Locate the cell with the specified text and output its (x, y) center coordinate. 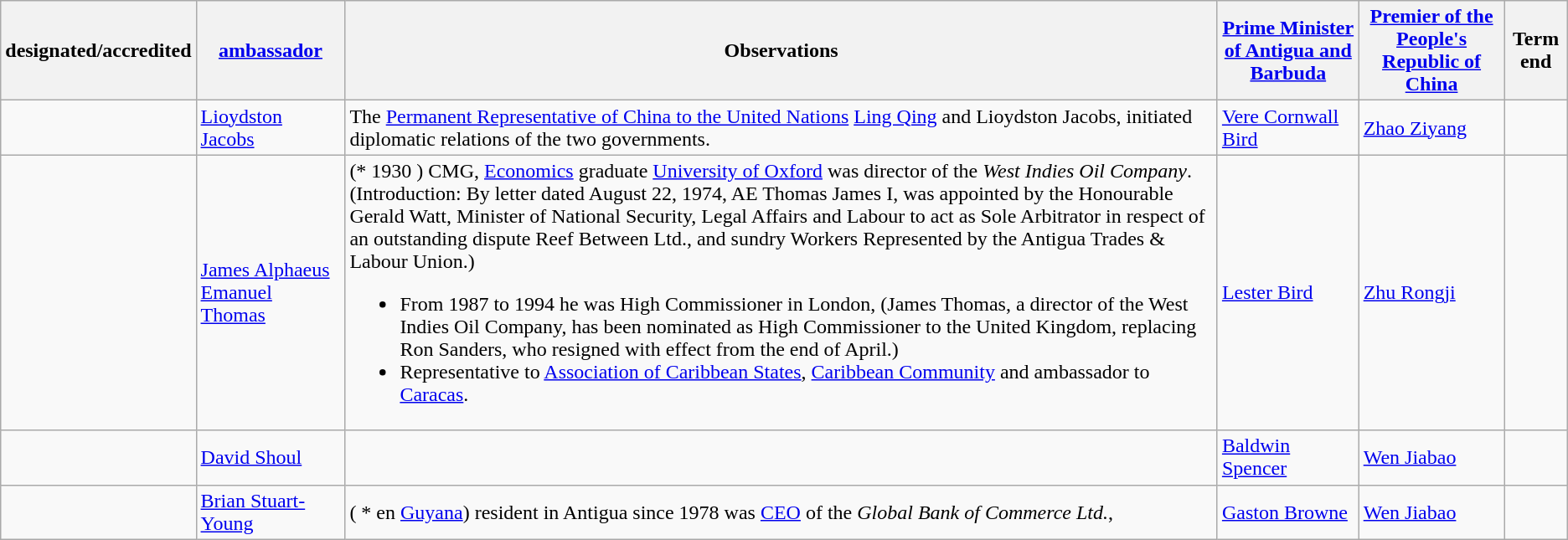
Zhu Rongji (1431, 293)
Zhao Ziyang (1431, 127)
Prime Minister of Antigua and Barbuda (1288, 50)
Lester Bird (1288, 293)
Gaston Browne (1288, 512)
ambassador (271, 50)
Observations (781, 50)
Premier of the People's Republic of China (1431, 50)
( * en Guyana) resident in Antigua since 1978 was CEO of the Global Bank of Commerce Ltd., (781, 512)
Term end (1536, 50)
James Alphaeus Emanuel Thomas (271, 293)
Baldwin Spencer (1288, 457)
designated/accredited (99, 50)
David Shoul (271, 457)
Brian Stuart-Young (271, 512)
Vere Cornwall Bird (1288, 127)
The Permanent Representative of China to the United Nations Ling Qing and Lioydston Jacobs, initiated diplomatic relations of the two governments. (781, 127)
Lioydston Jacobs (271, 127)
